Locate the cell with the specified text and output its (X, Y) center coordinate. 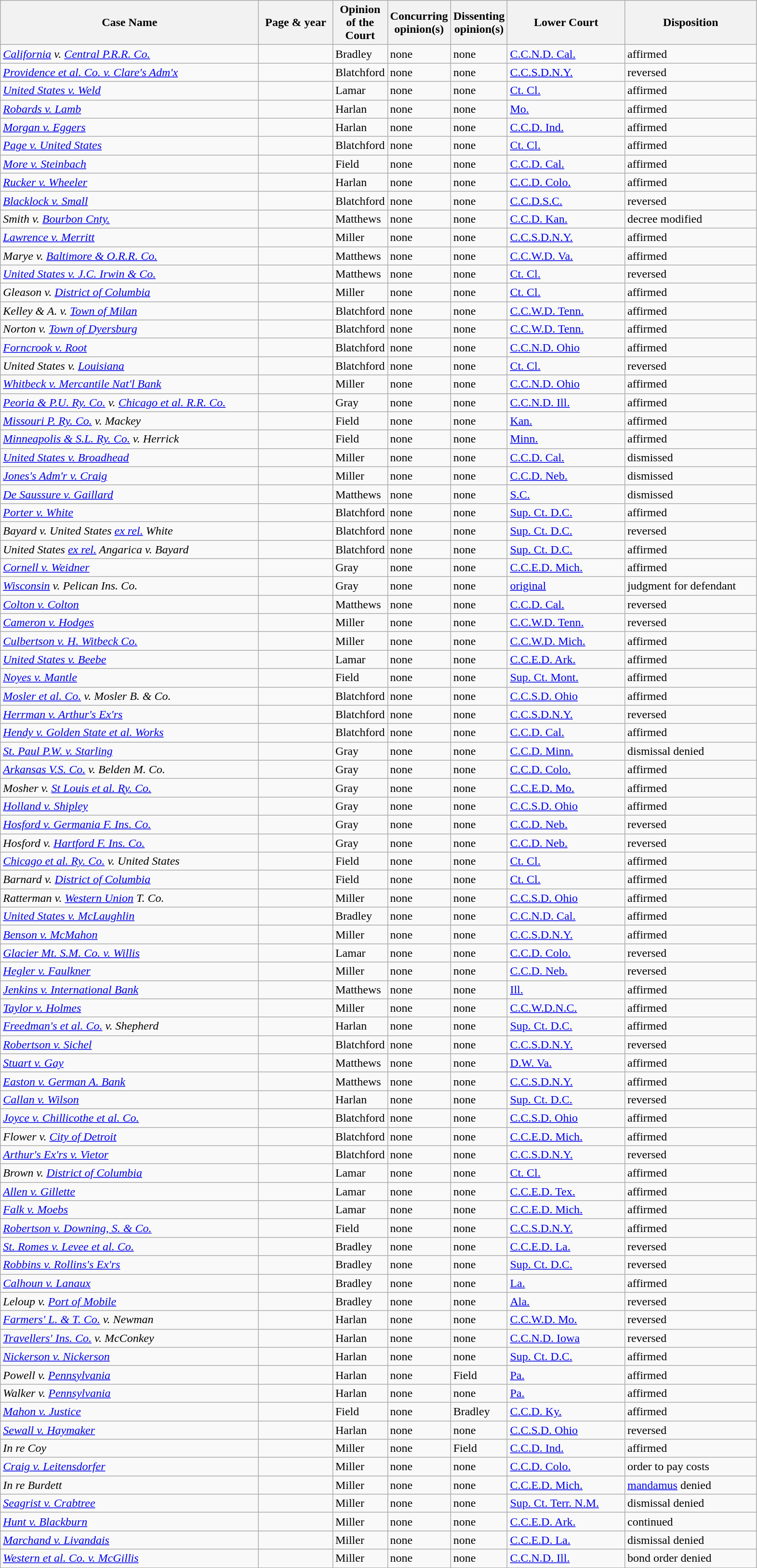
Flower v. City of Detroit (130, 1136)
Joyce v. Chillicothe et al. Co. (130, 1118)
United States v. Louisiana (130, 366)
Culbertson v. H. Witbeck Co. (130, 641)
Travellers' Ins. Co. v. McConkey (130, 1338)
Barnard v. District of Columbia (130, 880)
Minn. (566, 439)
Smith v. Bourbon Cnty. (130, 219)
United States v. Beebe (130, 659)
Benson v. McMahon (130, 935)
Taylor v. Holmes (130, 1008)
continued (691, 1522)
Leloup v. Port of Mobile (130, 1301)
Page v. United States (130, 146)
United States v. Weld (130, 91)
Holland v. Shipley (130, 806)
Robertson v. Downing, S. & Co. (130, 1228)
Dissenting opinion(s) (479, 23)
Allen v. Gillette (130, 1192)
Forncrook v. Root (130, 348)
Marchand v. Livandais (130, 1540)
Hendy v. Golden State et al. Works (130, 733)
C.C.W.D.N.C. (566, 1008)
C.C.E.D. Mo. (566, 788)
Morgan v. Eggers (130, 127)
Calhoun v. Lanaux (130, 1283)
Hosford v. Hartford F. Ins. Co. (130, 843)
Robards v. Lamb (130, 109)
Case Name (130, 23)
Providence et al. Co. v. Clare's Adm'x (130, 72)
Hegler v. Faulkner (130, 971)
Rucker v. Wheeler (130, 182)
S.C. (566, 494)
Glacier Mt. S.M. Co. v. Willis (130, 953)
Page & year (296, 23)
Jones's Adm'r v. Craig (130, 476)
United States v. Broadhead (130, 457)
C.C.N.D. Iowa (566, 1338)
Hunt v. Blackburn (130, 1522)
Easton v. German A. Bank (130, 1081)
Lawrence v. Merritt (130, 237)
Sup. Ct. Terr. N.M. (566, 1503)
Western et al. Co. v. McGillis (130, 1558)
Ratterman v. Western Union T. Co. (130, 898)
Falk v. Moebs (130, 1210)
Mahon v. Justice (130, 1411)
Sewall v. Haymaker (130, 1430)
C.C.D. Kan. (566, 219)
Blacklock v. Small (130, 201)
C.C.E.D. Tex. (566, 1192)
Marye v. Baltimore & O.R.R. Co. (130, 256)
Mosher v. St Louis et al. Ry. Co. (130, 788)
judgment for defendant (691, 586)
St. Romes v. Levee et al. Co. (130, 1246)
United States v. McLaughlin (130, 916)
Powell v. Pennsylvania (130, 1375)
Whitbeck v. Mercantile Nat'l Bank (130, 384)
Herrman v. Arthur's Ex'rs (130, 714)
Brown v. District of Columbia (130, 1173)
Freedman's et al. Co. v. Shepherd (130, 1026)
More v. Steinbach (130, 164)
Farmers' L. & T. Co. v. Newman (130, 1320)
Arkansas V.S. Co. v. Belden M. Co. (130, 769)
St. Paul P.W. v. Starling (130, 751)
Gleason v. District of Columbia (130, 293)
Robertson v. Sichel (130, 1045)
Arthur's Ex'rs v. Vietor (130, 1155)
Ala. (566, 1301)
Peoria & P.U. Ry. Co. v. Chicago et al. R.R. Co. (130, 402)
Jenkins v. International Bank (130, 990)
In re Burdett (130, 1485)
Noyes v. Mantle (130, 678)
United States v. J.C. Irwin & Co. (130, 274)
Ill. (566, 990)
Norton v. Town of Dyersburg (130, 329)
Robbins v. Rollins's Ex'rs (130, 1265)
Sup. Ct. Mont. (566, 678)
C.C.D. Minn. (566, 751)
Lower Court (566, 23)
Minneapolis & S.L. Ry. Co. v. Herrick (130, 439)
Wisconsin v. Pelican Ins. Co. (130, 586)
C.C.D. Ky. (566, 1411)
Mosler et al. Co. v. Mosler B. & Co. (130, 696)
De Saussure v. Gaillard (130, 494)
Cornell v. Weidner (130, 568)
La. (566, 1283)
D.W. Va. (566, 1063)
Walker v. Pennsylvania (130, 1393)
mandamus denied (691, 1485)
Seagrist v. Crabtree (130, 1503)
Cameron v. Hodges (130, 623)
C.C.W.D. Va. (566, 256)
Nickerson v. Nickerson (130, 1356)
In re Coy (130, 1448)
Chicago et al. Ry. Co. v. United States (130, 861)
Concurring opinion(s) (419, 23)
Stuart v. Gay (130, 1063)
Kelley & A. v. Town of Milan (130, 311)
C.C.W.D. Mo. (566, 1320)
Missouri P. Ry. Co. v. Mackey (130, 421)
Opinion of the Court (360, 23)
Porter v. White (130, 512)
Mo. (566, 109)
Callan v. Wilson (130, 1099)
Craig v. Leitensdorfer (130, 1467)
Colton v. Colton (130, 604)
bond order denied (691, 1558)
C.C.W.D. Mich. (566, 641)
Bayard v. United States ex rel. White (130, 531)
Hosford v. Germania F. Ins. Co. (130, 824)
Disposition (691, 23)
order to pay costs (691, 1467)
C.C.D.S.C. (566, 201)
Kan. (566, 421)
original (566, 586)
United States ex rel. Angarica v. Bayard (130, 549)
California v. Central P.R.R. Co. (130, 54)
decree modified (691, 219)
